Capture the cell that displays the provided text and extract its [x, y] central coordinate. 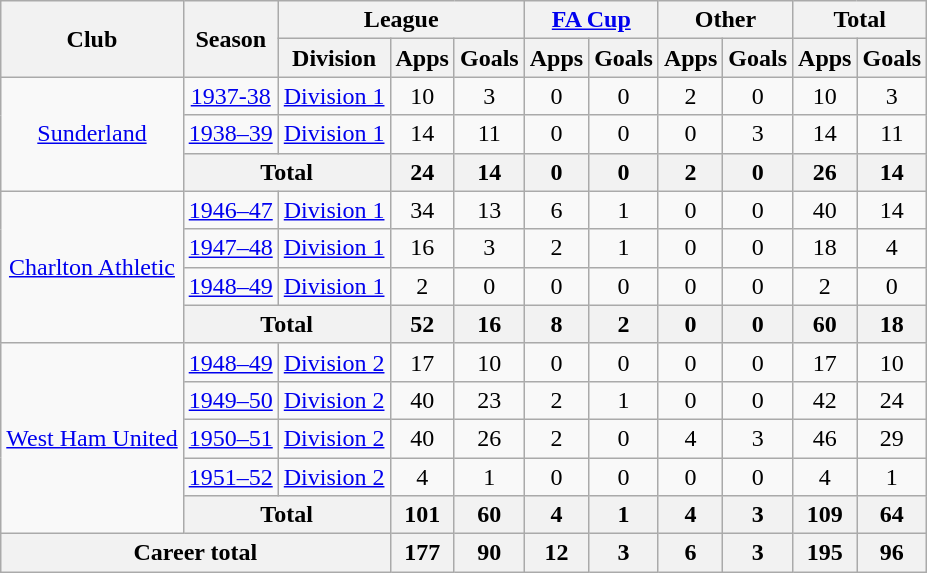
12 [556, 553]
64 [892, 515]
34 [422, 210]
195 [825, 553]
46 [825, 438]
Charlton Athletic [92, 267]
1938–39 [230, 134]
1951–52 [230, 477]
Season [230, 39]
1947–48 [230, 248]
13 [489, 210]
29 [892, 438]
8 [556, 324]
League [401, 20]
52 [422, 324]
Other [725, 20]
Career total [196, 553]
FA Cup [591, 20]
96 [892, 553]
23 [489, 400]
Division [334, 58]
42 [825, 400]
1950–51 [230, 438]
1937-38 [230, 96]
Sunderland [92, 134]
90 [489, 553]
177 [422, 553]
109 [825, 515]
Club [92, 39]
1946–47 [230, 210]
1949–50 [230, 400]
West Ham United [92, 438]
101 [422, 515]
